Pinpoint the cell where the given text exists, returning its (x, y) midpoint coordinate. 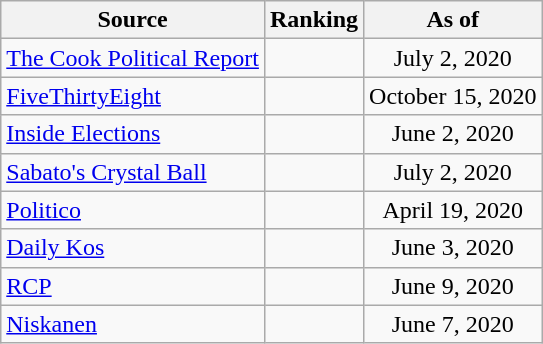
June 7, 2020 (453, 324)
FiveThirtyEight (133, 96)
Ranking (314, 20)
Inside Elections (133, 134)
Source (133, 20)
April 19, 2020 (453, 210)
June 9, 2020 (453, 286)
June 2, 2020 (453, 134)
October 15, 2020 (453, 96)
Niskanen (133, 324)
The Cook Political Report (133, 58)
Daily Kos (133, 248)
June 3, 2020 (453, 248)
Politico (133, 210)
RCP (133, 286)
Sabato's Crystal Ball (133, 172)
As of (453, 20)
